Capture the cell that displays the provided text and extract its [x, y] central coordinate. 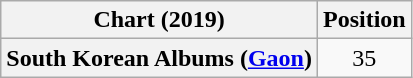
Position [364, 20]
South Korean Albums (Gaon) [160, 58]
Chart (2019) [160, 20]
35 [364, 58]
